Scan for the cell matching the given text and deliver its (x, y) coordinate at center. 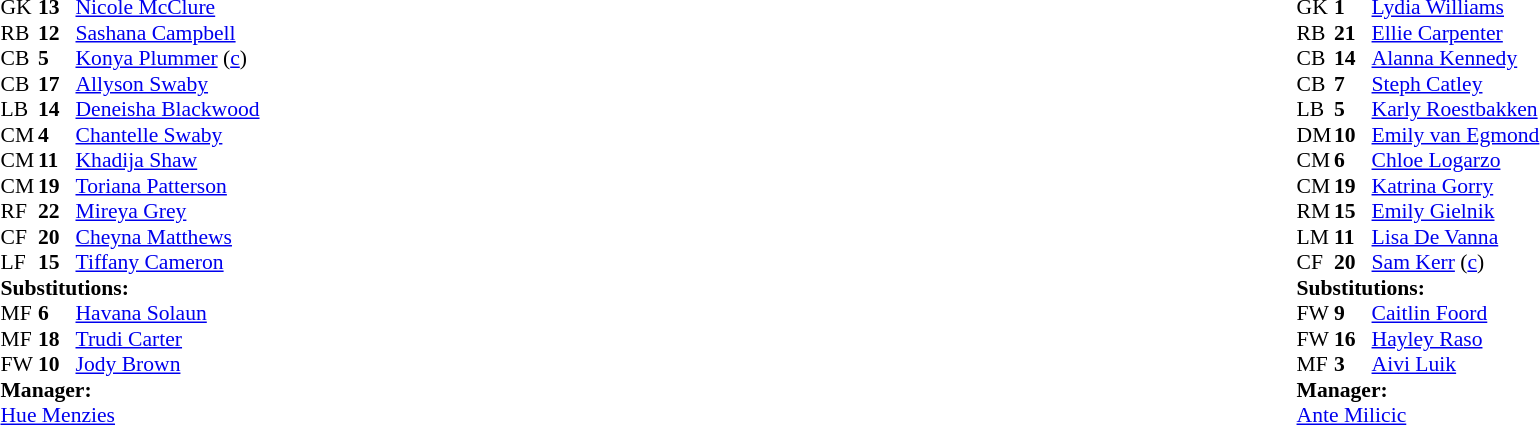
22 (57, 211)
Katrina Gorry (1456, 186)
Mireya Grey (168, 211)
RF (19, 211)
Sam Kerr (c) (1456, 263)
Konya Plummer (c) (168, 59)
Karly Roestbakken (1456, 109)
Havana Solaun (168, 313)
Cheyna Matthews (168, 237)
LF (19, 263)
Sashana Campbell (168, 33)
DM (1316, 135)
Toriana Patterson (168, 186)
Allyson Swaby (168, 84)
4 (57, 135)
Jody Brown (168, 365)
Khadija Shaw (168, 161)
7 (1353, 84)
Deneisha Blackwood (168, 109)
Chantelle Swaby (168, 135)
Emily Gielnik (1456, 211)
Alanna Kennedy (1456, 59)
Steph Catley (1456, 84)
RM (1316, 211)
Ellie Carpenter (1456, 33)
Tiffany Cameron (168, 263)
Lisa De Vanna (1456, 237)
LM (1316, 237)
Aivi Luik (1456, 365)
Trudi Carter (168, 339)
9 (1353, 313)
Caitlin Foord (1456, 313)
17 (57, 84)
Hayley Raso (1456, 339)
21 (1353, 33)
12 (57, 33)
3 (1353, 365)
Emily van Egmond (1456, 135)
18 (57, 339)
Chloe Logarzo (1456, 161)
16 (1353, 339)
